Extract the [x, y] coordinate from the center of the cell holding the provided text.  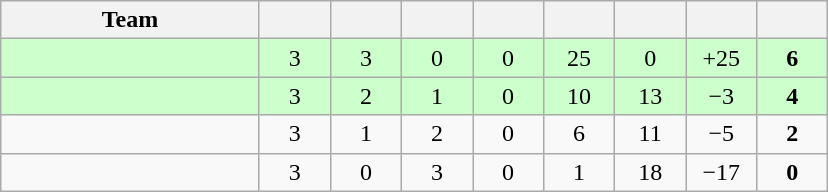
−17 [722, 172]
18 [650, 172]
25 [580, 58]
11 [650, 134]
10 [580, 96]
−5 [722, 134]
+25 [722, 58]
Team [130, 20]
13 [650, 96]
4 [792, 96]
−3 [722, 96]
